Identify which cell holds the provided text, then report its [X, Y] central coordinate. 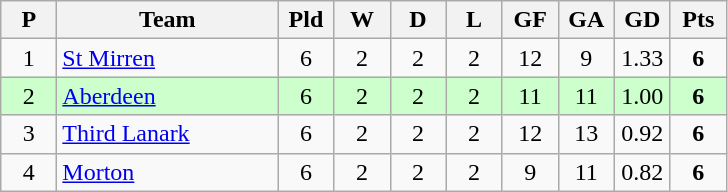
4 [29, 172]
L [474, 20]
Aberdeen [168, 96]
GD [642, 20]
Third Lanark [168, 134]
Team [168, 20]
GA [586, 20]
GF [530, 20]
St Mirren [168, 58]
1 [29, 58]
P [29, 20]
3 [29, 134]
1.00 [642, 96]
D [418, 20]
0.92 [642, 134]
1.33 [642, 58]
Pld [306, 20]
Morton [168, 172]
13 [586, 134]
0.82 [642, 172]
Pts [698, 20]
W [362, 20]
